Scan for the cell matching the given text and deliver its (X, Y) coordinate at center. 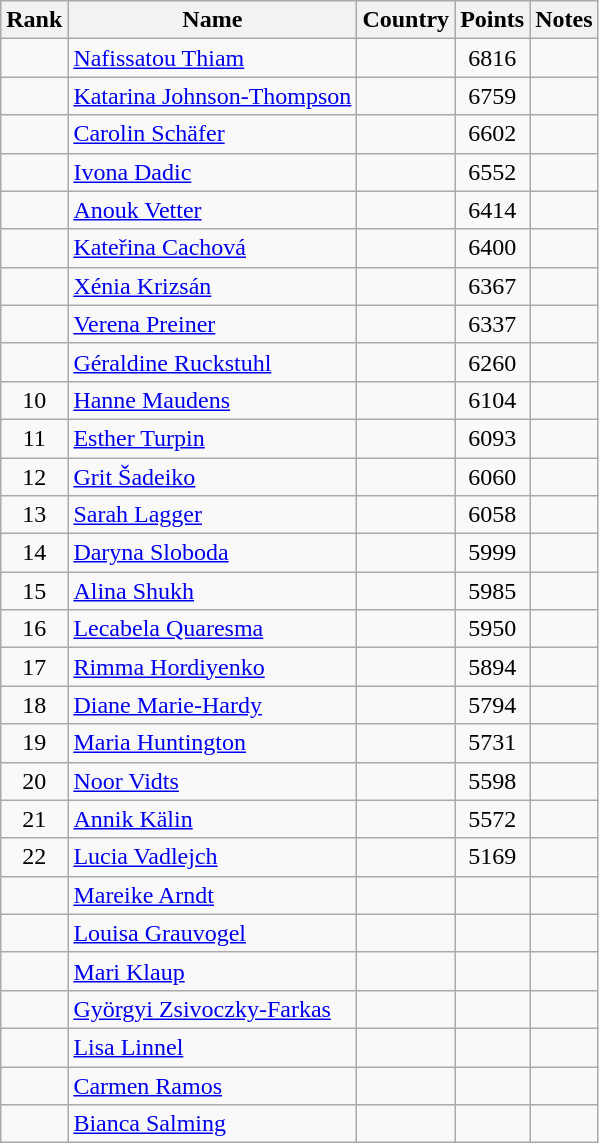
Country (406, 20)
5950 (492, 629)
Esther Turpin (212, 438)
21 (34, 819)
5894 (492, 667)
6060 (492, 477)
20 (34, 781)
5169 (492, 857)
Carmen Ramos (212, 1085)
11 (34, 438)
6093 (492, 438)
6816 (492, 58)
Carolin Schäfer (212, 134)
Daryna Sloboda (212, 553)
6337 (492, 324)
5999 (492, 553)
6260 (492, 362)
Mari Klaup (212, 971)
Rimma Hordiyenko (212, 667)
Nafissatou Thiam (212, 58)
Lecabela Quaresma (212, 629)
22 (34, 857)
6400 (492, 248)
Anouk Vetter (212, 210)
Grit Šadeiko (212, 477)
Ivona Dadic (212, 172)
Rank (34, 20)
10 (34, 400)
6759 (492, 96)
Lisa Linnel (212, 1047)
6104 (492, 400)
12 (34, 477)
Name (212, 20)
Lucia Vadlejch (212, 857)
15 (34, 591)
Points (492, 20)
Györgyi Zsivoczky-Farkas (212, 1009)
Diane Marie-Hardy (212, 705)
5731 (492, 743)
6414 (492, 210)
5985 (492, 591)
19 (34, 743)
Noor Vidts (212, 781)
5598 (492, 781)
6552 (492, 172)
Bianca Salming (212, 1124)
Maria Huntington (212, 743)
18 (34, 705)
6367 (492, 286)
Verena Preiner (212, 324)
Géraldine Ruckstuhl (212, 362)
14 (34, 553)
13 (34, 515)
5572 (492, 819)
Kateřina Cachová (212, 248)
6058 (492, 515)
6602 (492, 134)
Sarah Lagger (212, 515)
Annik Kälin (212, 819)
17 (34, 667)
5794 (492, 705)
Hanne Maudens (212, 400)
16 (34, 629)
Louisa Grauvogel (212, 933)
Mareike Arndt (212, 895)
Notes (564, 20)
Katarina Johnson-Thompson (212, 96)
Alina Shukh (212, 591)
Xénia Krizsán (212, 286)
